Search for the cell housing the specified text and yield its (X, Y) center coordinate. 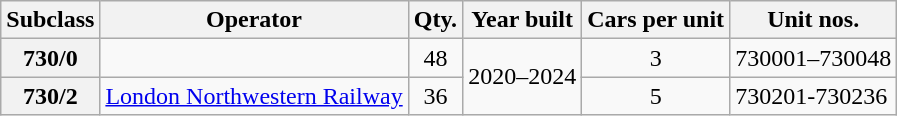
5 (656, 96)
48 (435, 58)
730/0 (50, 58)
3 (656, 58)
Subclass (50, 20)
730201-730236 (814, 96)
Year built (522, 20)
36 (435, 96)
2020–2024 (522, 77)
London Northwestern Railway (254, 96)
Cars per unit (656, 20)
Operator (254, 20)
Unit nos. (814, 20)
730/2 (50, 96)
730001–730048 (814, 58)
Qty. (435, 20)
